Return the [X, Y] coordinate for the center point of the cell that contains the specified text.  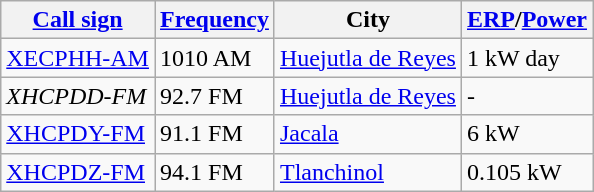
- [526, 96]
XHCPDD-FM [78, 96]
ERP/Power [526, 20]
Frequency [214, 20]
Jacala [368, 134]
Call sign [78, 20]
XECPHH-AM [78, 58]
XHCPDY-FM [78, 134]
XHCPDZ-FM [78, 172]
0.105 kW [526, 172]
1010 AM [214, 58]
94.1 FM [214, 172]
1 kW day [526, 58]
City [368, 20]
6 kW [526, 134]
Tlanchinol [368, 172]
92.7 FM [214, 96]
91.1 FM [214, 134]
